Search for the cell housing the specified text and yield its (X, Y) center coordinate. 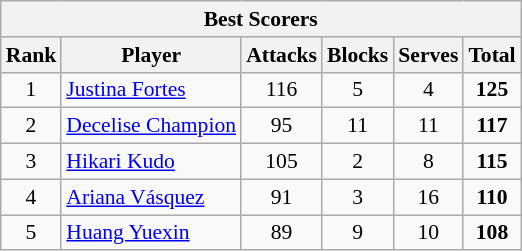
8 (428, 162)
125 (492, 90)
Blocks (358, 55)
Ariana Vásquez (151, 197)
Best Scorers (261, 19)
Total (492, 55)
Huang Yuexin (151, 233)
116 (282, 90)
9 (358, 233)
Decelise Champion (151, 126)
16 (428, 197)
Justina Fortes (151, 90)
108 (492, 233)
95 (282, 126)
Rank (32, 55)
Serves (428, 55)
1 (32, 90)
Attacks (282, 55)
Player (151, 55)
110 (492, 197)
105 (282, 162)
Hikari Kudo (151, 162)
117 (492, 126)
115 (492, 162)
10 (428, 233)
91 (282, 197)
89 (282, 233)
